Return (x, y) of the center of cell containing provided text 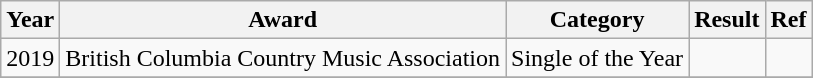
Year (30, 20)
Single of the Year (598, 58)
Category (598, 20)
Ref (788, 20)
Result (727, 20)
2019 (30, 58)
British Columbia Country Music Association (283, 58)
Award (283, 20)
